Return [x, y] of the center of cell containing provided text 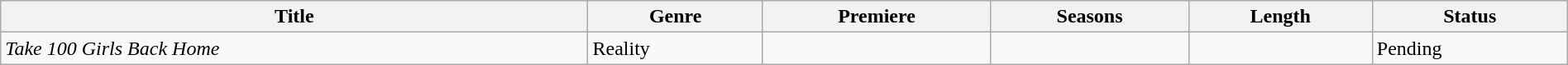
Reality [675, 48]
Premiere [877, 17]
Length [1280, 17]
Genre [675, 17]
Title [294, 17]
Seasons [1090, 17]
Take 100 Girls Back Home [294, 48]
Pending [1470, 48]
Status [1470, 17]
